Locate the cell with the specified text and output its (x, y) center coordinate. 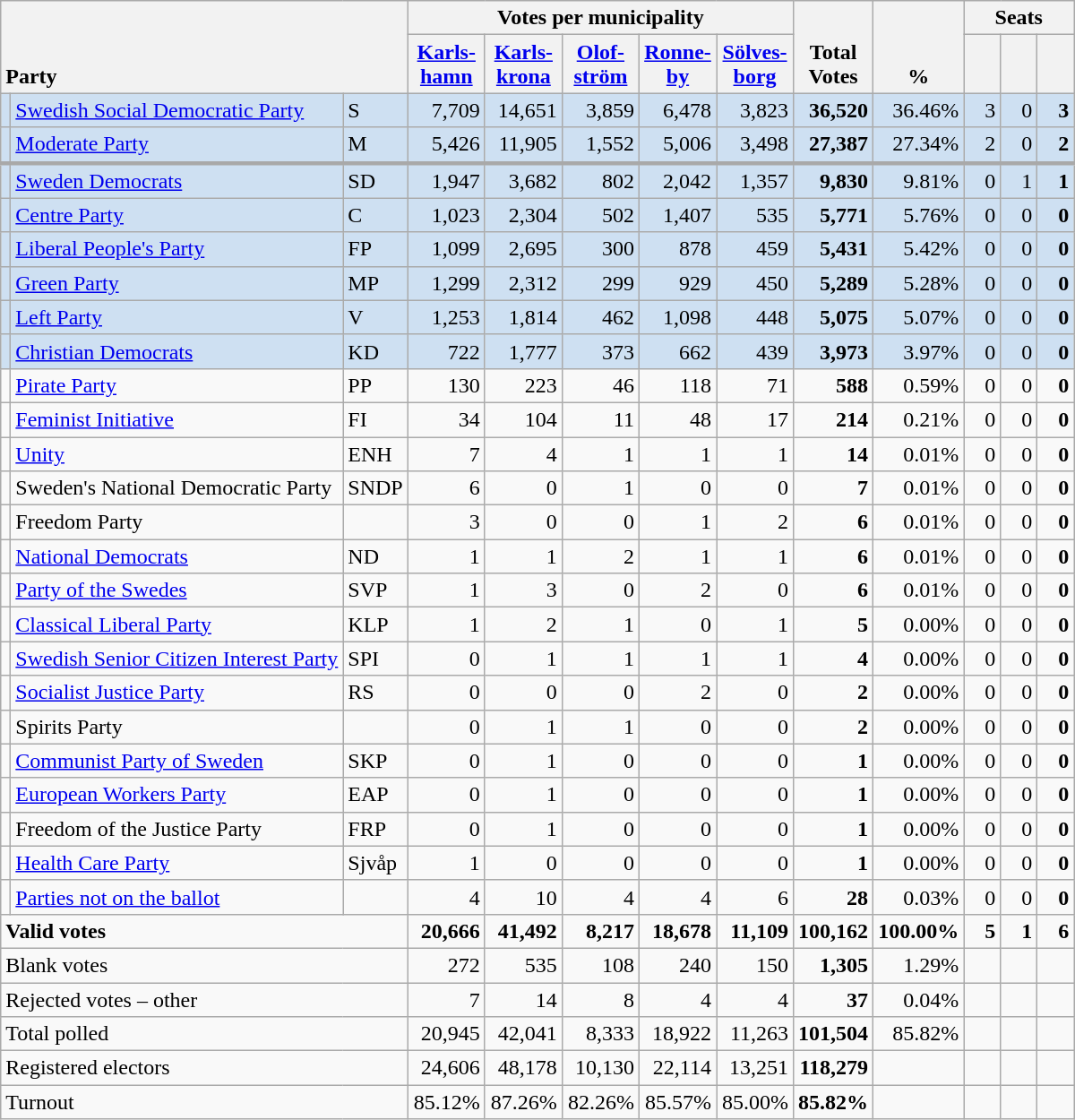
8 (600, 999)
10,130 (600, 1068)
% (919, 47)
588 (833, 385)
Sölves- borg (755, 65)
150 (755, 965)
European Workers Party (177, 795)
Sjvåp (375, 863)
27,387 (833, 145)
17 (755, 419)
Sweden Democrats (177, 181)
KD (375, 351)
Feminist Initiative (177, 419)
223 (523, 385)
214 (833, 419)
Rejected votes – other (204, 999)
82.26% (600, 1102)
MP (375, 283)
2,695 (523, 249)
0.59% (919, 385)
46 (600, 385)
85.57% (677, 1102)
14,651 (523, 110)
PP (375, 385)
878 (677, 249)
11,109 (755, 931)
Party of the Swedes (177, 590)
240 (677, 965)
KLP (375, 625)
Liberal People's Party (177, 249)
1,299 (446, 283)
Christian Democrats (177, 351)
1.29% (919, 965)
459 (755, 249)
118,279 (833, 1068)
1,777 (523, 351)
FRP (375, 829)
20,666 (446, 931)
0.04% (919, 999)
13,251 (755, 1068)
0.03% (919, 897)
Freedom of the Justice Party (177, 829)
5,771 (833, 215)
2,304 (523, 215)
Turnout (204, 1102)
20,945 (446, 1034)
5,426 (446, 145)
662 (677, 351)
27.34% (919, 145)
3,859 (600, 110)
Centre Party (177, 215)
11,263 (755, 1034)
1,305 (833, 965)
Olof- ström (600, 65)
S (375, 110)
104 (523, 419)
Spirits Party (177, 727)
5,431 (833, 249)
802 (600, 181)
42,041 (523, 1034)
Seats (1019, 18)
299 (600, 283)
5.28% (919, 283)
Swedish Senior Citizen Interest Party (177, 659)
1,023 (446, 215)
Socialist Justice Party (177, 693)
SKP (375, 761)
1,814 (523, 317)
5,006 (677, 145)
Health Care Party (177, 863)
36,520 (833, 110)
3,973 (833, 351)
5,075 (833, 317)
87.26% (523, 1102)
M (375, 145)
ENH (375, 454)
Karls- krona (523, 65)
Pirate Party (177, 385)
1,098 (677, 317)
Classical Liberal Party (177, 625)
108 (600, 965)
1,407 (677, 215)
100.00% (919, 931)
1,947 (446, 181)
Green Party (177, 283)
71 (755, 385)
Party (204, 47)
SNDP (375, 488)
1,357 (755, 181)
48,178 (523, 1068)
FI (375, 419)
439 (755, 351)
373 (600, 351)
300 (600, 249)
3,823 (755, 110)
0.21% (919, 419)
18,922 (677, 1034)
9,830 (833, 181)
SPI (375, 659)
National Democrats (177, 556)
24,606 (446, 1068)
Moderate Party (177, 145)
FP (375, 249)
Unity (177, 454)
EAP (375, 795)
C (375, 215)
1,099 (446, 249)
462 (600, 317)
3,498 (755, 145)
Sweden's National Democratic Party (177, 488)
8,333 (600, 1034)
929 (677, 283)
Swedish Social Democratic Party (177, 110)
37 (833, 999)
3.97% (919, 351)
SVP (375, 590)
85.12% (446, 1102)
118 (677, 385)
Left Party (177, 317)
Blank votes (204, 965)
36.46% (919, 110)
5.42% (919, 249)
6,478 (677, 110)
130 (446, 385)
18,678 (677, 931)
Karls- hamn (446, 65)
Communist Party of Sweden (177, 761)
5.07% (919, 317)
7,709 (446, 110)
10 (523, 897)
RS (375, 693)
11 (600, 419)
5,289 (833, 283)
Votes per municipality (600, 18)
SD (375, 181)
272 (446, 965)
502 (600, 215)
22,114 (677, 1068)
11,905 (523, 145)
8,217 (600, 931)
ND (375, 556)
100,162 (833, 931)
2,042 (677, 181)
85.00% (755, 1102)
2,312 (523, 283)
Ronne- by (677, 65)
Total Votes (833, 47)
Freedom Party (177, 522)
Valid votes (204, 931)
Registered electors (204, 1068)
5.76% (919, 215)
450 (755, 283)
101,504 (833, 1034)
41,492 (523, 931)
448 (755, 317)
1,253 (446, 317)
9.81% (919, 181)
Parties not on the ballot (177, 897)
48 (677, 419)
1,552 (600, 145)
28 (833, 897)
V (375, 317)
Total polled (204, 1034)
34 (446, 419)
722 (446, 351)
3,682 (523, 181)
